For the text-containing cell, return its midpoint in (x, y) coordinate format. 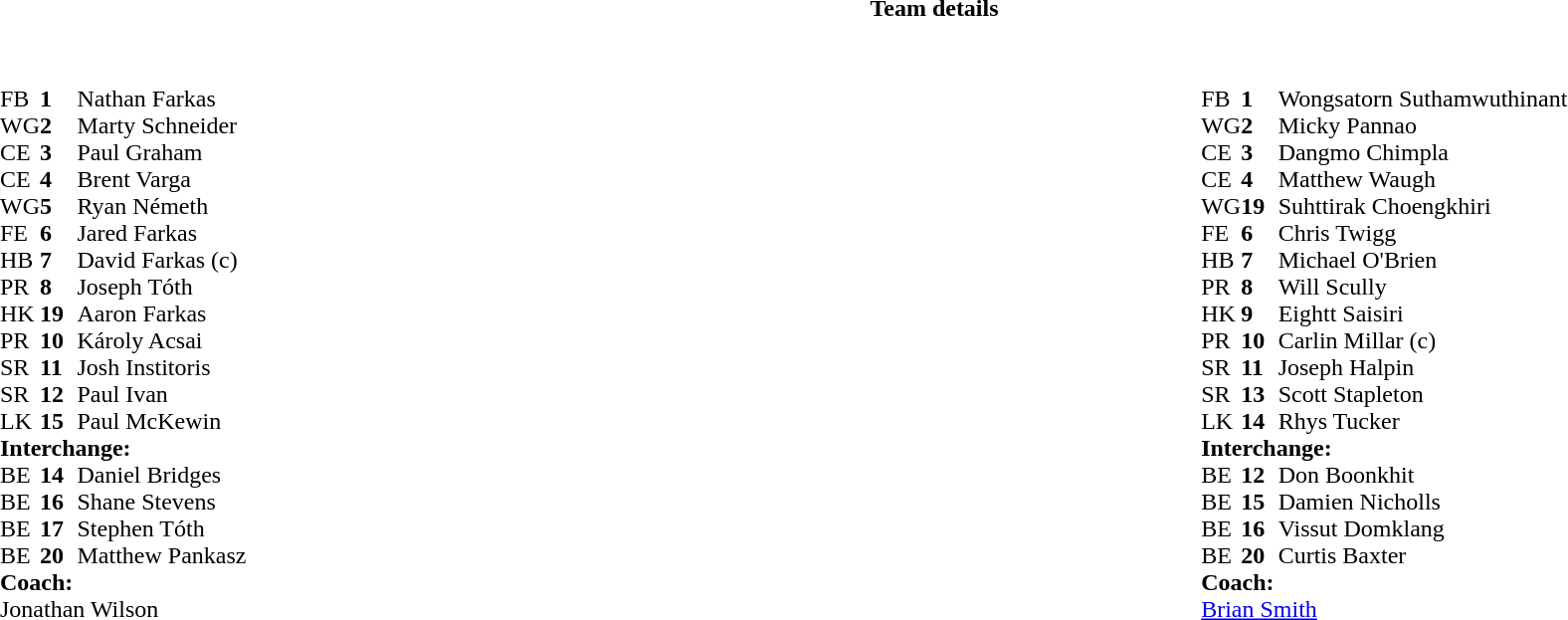
Daniel Bridges (161, 476)
Paul Ivan (161, 394)
Stephen Tóth (161, 529)
Josh Institoris (161, 368)
Curtis Baxter (1423, 555)
Jared Farkas (161, 233)
Ryan Németh (161, 207)
Vissut Domklang (1423, 529)
Paul Graham (161, 153)
Paul McKewin (161, 422)
Chris Twigg (1423, 233)
Don Boonkhit (1423, 476)
Damien Nicholls (1423, 502)
David Farkas (c) (161, 261)
Brent Varga (161, 179)
Carlin Millar (c) (1423, 340)
5 (59, 207)
Will Scully (1423, 287)
Joseph Halpin (1423, 368)
Marty Schneider (161, 125)
13 (1260, 394)
Michael O'Brien (1423, 261)
Károly Acsai (161, 340)
Eightt Saisiri (1423, 314)
Dangmo Chimpla (1423, 153)
Nathan Farkas (161, 100)
Scott Stapleton (1423, 394)
Rhys Tucker (1423, 422)
9 (1260, 314)
Shane Stevens (161, 502)
Aaron Farkas (161, 314)
Matthew Waugh (1423, 179)
Matthew Pankasz (161, 555)
Wongsatorn Suthamwuthinant (1423, 100)
17 (59, 529)
Micky Pannao (1423, 125)
Suhttirak Choengkhiri (1423, 207)
Joseph Tóth (161, 287)
